Provide the (x, y) coordinate of the cell's center where the given text is located.  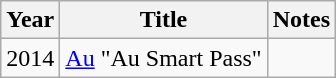
Title (164, 20)
Year (30, 20)
Notes (301, 20)
2014 (30, 58)
Au "Au Smart Pass" (164, 58)
